Provide the [x, y] coordinate of the cell's center where the given text is located.  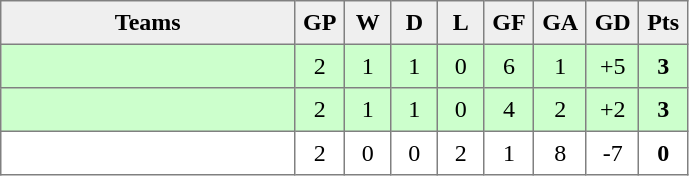
L [461, 23]
+2 [612, 110]
Teams [148, 23]
6 [509, 66]
W [368, 23]
4 [509, 110]
GD [612, 23]
GA [560, 23]
+5 [612, 66]
GF [509, 23]
8 [560, 153]
-7 [612, 153]
D [414, 23]
Pts [663, 23]
GP [320, 23]
